Detect which cell encompasses the target text, then output its [X, Y] center coordinate. 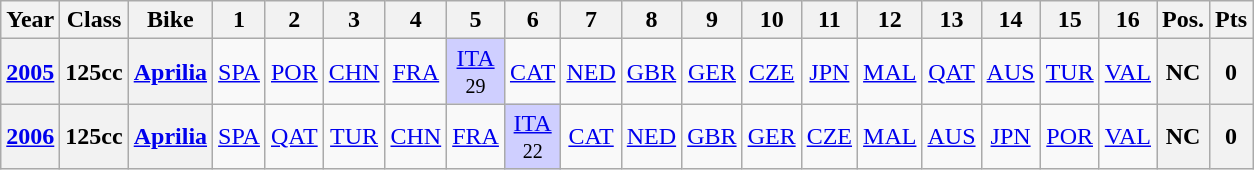
3 [354, 20]
Bike [170, 20]
12 [890, 20]
ITA22 [532, 136]
ITA29 [476, 72]
5 [476, 20]
Pos. [1182, 20]
11 [829, 20]
2 [294, 20]
2005 [30, 72]
10 [772, 20]
14 [1010, 20]
Year [30, 20]
16 [1128, 20]
1 [240, 20]
Class [94, 20]
6 [532, 20]
2006 [30, 136]
Pts [1232, 20]
9 [712, 20]
4 [416, 20]
13 [952, 20]
15 [1070, 20]
7 [591, 20]
8 [651, 20]
